Search for the cell housing the specified text and yield its (x, y) center coordinate. 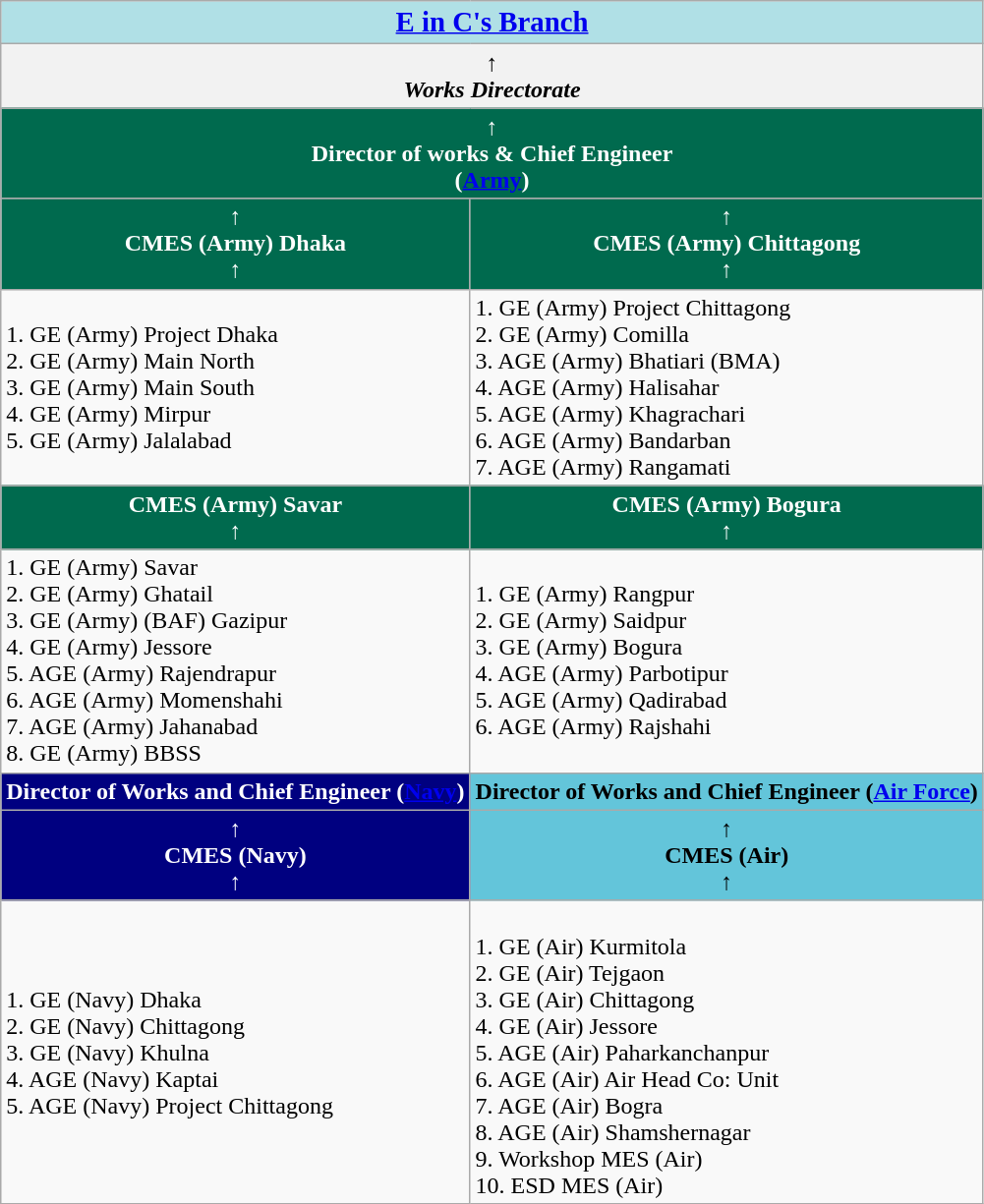
↑Director of works & Chief Engineer (Army) (492, 153)
1. GE (Navy) Dhaka 2. GE (Navy) Chittagong 3. GE (Navy) Khulna 4. AGE (Navy) Kaptai 5. AGE (Navy) Project Chittagong (236, 1052)
1. GE (Army) Project Dhaka 2. GE (Army) Main North 3. GE (Army) Main South 4. GE (Army) Mirpur 5. GE (Army) Jalalabad (236, 387)
↑CMES (Army) Chittagong↑ (726, 244)
↑CMES (Air) ↑ (726, 855)
CMES (Army) Bogura ↑ (726, 517)
CMES (Army) Savar ↑ (236, 517)
Director of Works and Chief Engineer (Air Force) (726, 791)
Director of Works and Chief Engineer (Navy) (236, 791)
1. GE (Army) Rangpur 2. GE (Army) Saidpur 3. GE (Army) Bogura 4. AGE (Army) Parbotipur 5. AGE (Army) Qadirabad 6. AGE (Army) Rajshahi (726, 660)
E in C's Branch (492, 23)
↑CMES (Army) Dhaka↑ (236, 244)
↑CMES (Navy) ↑ (236, 855)
↑ Works Directorate (492, 77)
